Capture the cell that displays the provided text and extract its [x, y] central coordinate. 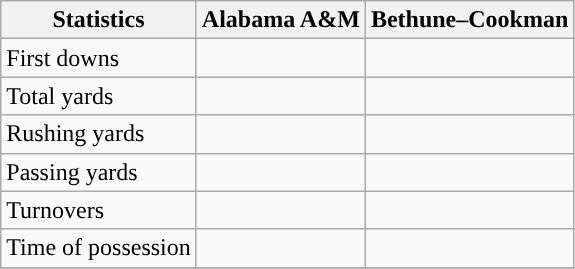
Bethune–Cookman [469, 20]
Passing yards [99, 172]
Total yards [99, 96]
Alabama A&M [280, 20]
Statistics [99, 20]
Rushing yards [99, 134]
First downs [99, 58]
Time of possession [99, 248]
Turnovers [99, 210]
